Detect which cell encompasses the target text, then output its (x, y) center coordinate. 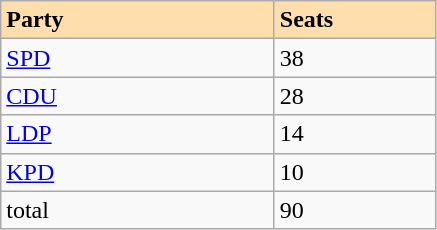
KPD (138, 172)
10 (354, 172)
90 (354, 210)
CDU (138, 96)
14 (354, 134)
Party (138, 20)
total (138, 210)
SPD (138, 58)
LDP (138, 134)
28 (354, 96)
38 (354, 58)
Seats (354, 20)
